Return the [X, Y] coordinate for the center point of the cell that contains the specified text.  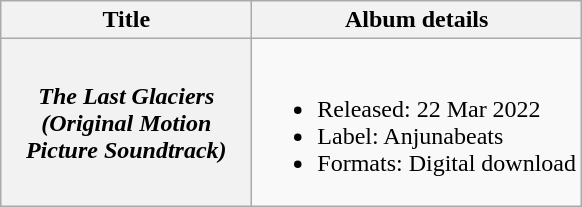
Released: 22 Mar 2022Label: AnjunabeatsFormats: Digital download [417, 122]
Album details [417, 20]
The Last Glaciers (Original Motion Picture Soundtrack) [126, 122]
Title [126, 20]
